Pinpoint the cell where the given text exists, returning its (X, Y) midpoint coordinate. 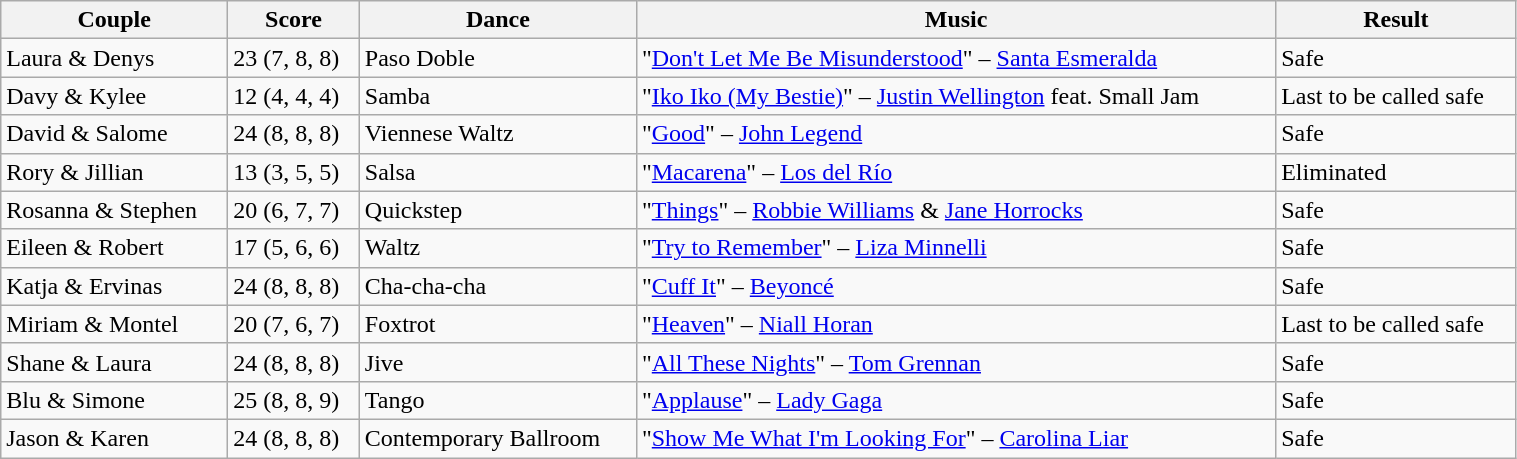
"Don't Let Me Be Misunderstood" – Santa Esmeralda (956, 58)
12 (4, 4, 4) (294, 96)
Katja & Ervinas (114, 286)
Contemporary Ballroom (498, 438)
Music (956, 20)
25 (8, 8, 9) (294, 400)
Waltz (498, 248)
Blu & Simone (114, 400)
"Cuff It" – Beyoncé (956, 286)
20 (6, 7, 7) (294, 210)
17 (5, 6, 6) (294, 248)
"Show Me What I'm Looking For" – Carolina Liar (956, 438)
23 (7, 8, 8) (294, 58)
Quickstep (498, 210)
Shane & Laura (114, 362)
Viennese Waltz (498, 134)
Jive (498, 362)
"Heaven" – Niall Horan (956, 324)
Dance (498, 20)
"Applause" – Lady Gaga (956, 400)
Miriam & Montel (114, 324)
Cha-cha-cha (498, 286)
20 (7, 6, 7) (294, 324)
Tango (498, 400)
Eileen & Robert (114, 248)
David & Salome (114, 134)
Score (294, 20)
Davy & Kylee (114, 96)
Foxtrot (498, 324)
"Good" – John Legend (956, 134)
Rory & Jillian (114, 172)
Salsa (498, 172)
Rosanna & Stephen (114, 210)
Jason & Karen (114, 438)
"Iko Iko (My Bestie)" – Justin Wellington feat. Small Jam (956, 96)
Samba (498, 96)
13 (3, 5, 5) (294, 172)
Result (1396, 20)
"All These Nights" – Tom Grennan (956, 362)
Eliminated (1396, 172)
"Try to Remember" – Liza Minnelli (956, 248)
Laura & Denys (114, 58)
Paso Doble (498, 58)
"Macarena" – Los del Río (956, 172)
Couple (114, 20)
"Things" – Robbie Williams & Jane Horrocks (956, 210)
